From the cell containing the given text, extract its center point as [X, Y] coordinate. 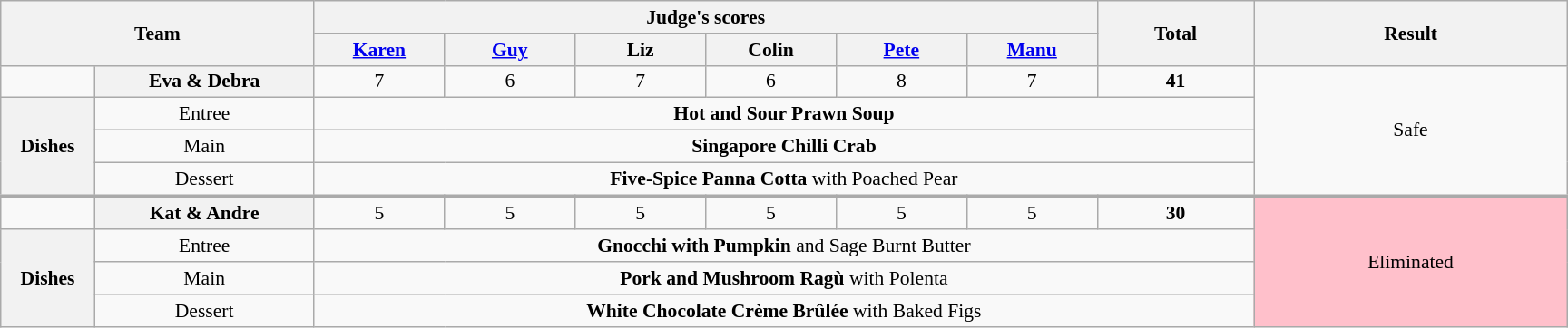
Pork and Mushroom Ragù with Polenta [784, 278]
Five-Spice Panna Cotta with Poached Pear [784, 179]
41 [1176, 82]
8 [901, 82]
30 [1176, 212]
Karen [379, 50]
Total [1176, 33]
Eva & Debra [204, 82]
Hot and Sour Prawn Soup [784, 114]
Singapore Chilli Crab [784, 147]
Pete [901, 50]
Manu [1032, 50]
Eliminated [1410, 261]
Safe [1410, 130]
Colin [771, 50]
Judge's scores [706, 17]
Guy [510, 50]
White Chocolate Crème Brûlée with Baked Figs [784, 311]
Liz [641, 50]
Team [158, 33]
Gnocchi with Pumpkin and Sage Burnt Butter [784, 246]
Kat & Andre [204, 212]
Result [1410, 33]
